Scan for the cell matching the given text and deliver its (x, y) coordinate at center. 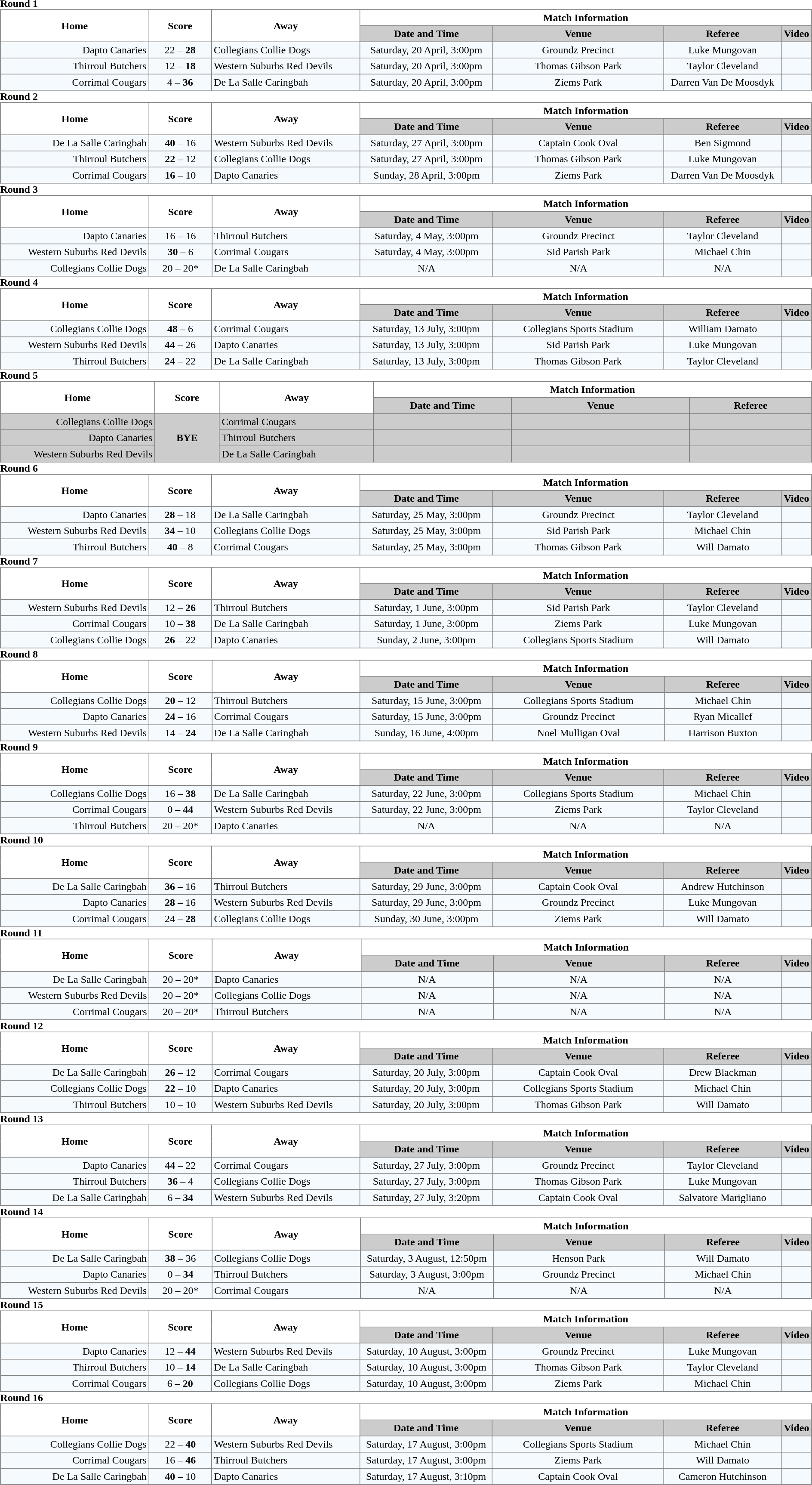
Saturday, 3 August, 12:50pm (427, 1258)
6 – 34 (180, 1198)
20 – 12 (180, 701)
William Damato (723, 329)
0 – 34 (180, 1275)
40 – 8 (180, 547)
16 – 16 (180, 236)
Drew Blackman (723, 1072)
22 – 12 (180, 159)
22 – 10 (180, 1089)
22 – 40 (180, 1444)
6 – 20 (180, 1383)
4 – 36 (180, 82)
16 – 10 (180, 175)
Saturday, 17 August, 3:10pm (426, 1476)
24 – 22 (180, 361)
14 – 24 (180, 733)
Ryan Micallef (723, 717)
26 – 12 (180, 1072)
16 – 46 (180, 1460)
40 – 16 (180, 143)
24 – 28 (180, 919)
22 – 28 (180, 50)
Sunday, 30 June, 3:00pm (427, 919)
34 – 10 (180, 531)
Henson Park (579, 1258)
10 – 10 (180, 1105)
Cameron Hutchinson (723, 1476)
10 – 14 (180, 1368)
BYE (187, 438)
30 – 6 (180, 252)
Sunday, 2 June, 3:00pm (426, 640)
Andrew Hutchinson (723, 886)
26 – 22 (180, 640)
10 – 38 (180, 624)
40 – 10 (180, 1476)
Ben Sigmond (723, 143)
48 – 6 (180, 329)
28 – 18 (180, 515)
Saturday, 27 July, 3:20pm (427, 1198)
12 – 18 (180, 66)
44 – 26 (180, 345)
38 – 36 (180, 1258)
36 – 16 (180, 886)
12 – 44 (180, 1351)
Harrison Buxton (723, 733)
44 – 22 (180, 1165)
Sunday, 28 April, 3:00pm (427, 175)
Saturday, 3 August, 3:00pm (427, 1275)
0 – 44 (180, 810)
12 – 26 (180, 608)
16 – 38 (180, 793)
28 – 16 (180, 903)
Salvatore Marigliano (723, 1198)
36 – 4 (180, 1182)
24 – 16 (180, 717)
Sunday, 16 June, 4:00pm (427, 733)
Noel Mulligan Oval (578, 733)
